Scan for the cell matching the given text and deliver its (x, y) coordinate at center. 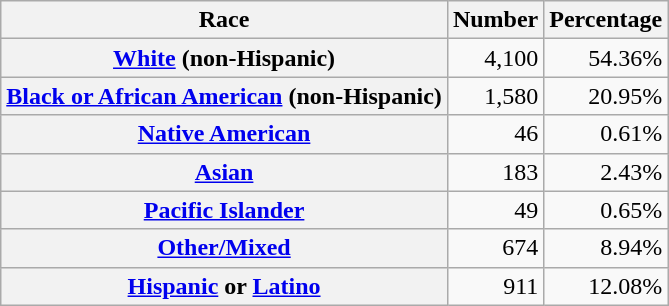
46 (495, 134)
Number (495, 20)
54.36% (606, 58)
Race (224, 20)
674 (495, 248)
183 (495, 172)
2.43% (606, 172)
Pacific Islander (224, 210)
Percentage (606, 20)
911 (495, 286)
White (non-Hispanic) (224, 58)
Hispanic or Latino (224, 286)
20.95% (606, 96)
Asian (224, 172)
Native American (224, 134)
Other/Mixed (224, 248)
0.61% (606, 134)
12.08% (606, 286)
49 (495, 210)
8.94% (606, 248)
0.65% (606, 210)
1,580 (495, 96)
Black or African American (non-Hispanic) (224, 96)
4,100 (495, 58)
